Search for the cell housing the specified text and yield its (X, Y) center coordinate. 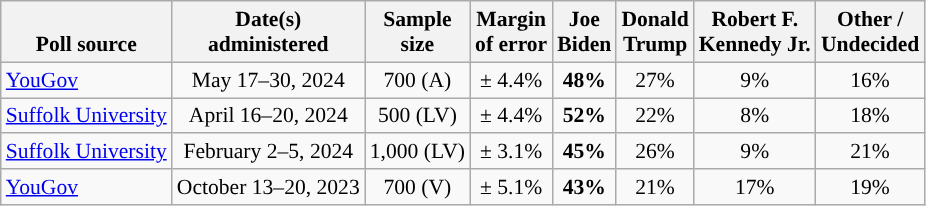
Date(s)administered (268, 32)
22% (654, 116)
48% (584, 80)
May 17–30, 2024 (268, 80)
43% (584, 187)
JoeBiden (584, 32)
± 5.1% (511, 187)
Marginof error (511, 32)
26% (654, 152)
April 16–20, 2024 (268, 116)
45% (584, 152)
8% (755, 116)
500 (LV) (418, 116)
Samplesize (418, 32)
700 (A) (418, 80)
700 (V) (418, 187)
Poll source (86, 32)
52% (584, 116)
19% (870, 187)
October 13–20, 2023 (268, 187)
DonaldTrump (654, 32)
27% (654, 80)
18% (870, 116)
16% (870, 80)
Robert F.Kennedy Jr. (755, 32)
February 2–5, 2024 (268, 152)
1,000 (LV) (418, 152)
Other /Undecided (870, 32)
17% (755, 187)
± 3.1% (511, 152)
